Return (x, y) of the center of cell containing provided text 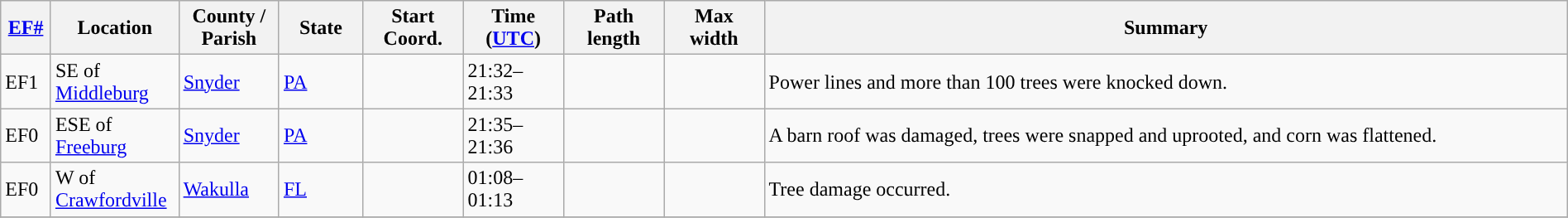
ESE of Freeburg (114, 136)
Time (UTC) (513, 28)
W of Crawfordville (114, 189)
EF1 (26, 81)
Tree damage occurred. (1166, 189)
FL (321, 189)
EF# (26, 28)
Max width (715, 28)
Start Coord. (414, 28)
21:32–21:33 (513, 81)
21:35–21:36 (513, 136)
County / Parish (228, 28)
Path length (614, 28)
Wakulla (228, 189)
01:08–01:13 (513, 189)
SE of Middleburg (114, 81)
A barn roof was damaged, trees were snapped and uprooted, and corn was flattened. (1166, 136)
Location (114, 28)
Summary (1166, 28)
Power lines and more than 100 trees were knocked down. (1166, 81)
State (321, 28)
